Capture the cell that displays the provided text and extract its [X, Y] central coordinate. 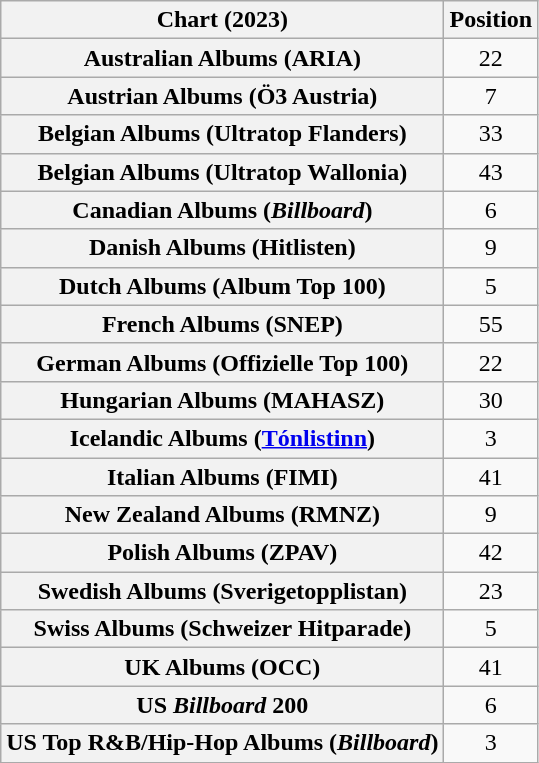
43 [491, 172]
55 [491, 324]
Dutch Albums (Album Top 100) [222, 286]
Swiss Albums (Schweizer Hitparade) [222, 629]
New Zealand Albums (RMNZ) [222, 515]
German Albums (Offizielle Top 100) [222, 362]
UK Albums (OCC) [222, 667]
Polish Albums (ZPAV) [222, 553]
French Albums (SNEP) [222, 324]
Swedish Albums (Sverigetopplistan) [222, 591]
US Top R&B/Hip-Hop Albums (Billboard) [222, 743]
Belgian Albums (Ultratop Flanders) [222, 134]
23 [491, 591]
Danish Albums (Hitlisten) [222, 248]
Icelandic Albums (Tónlistinn) [222, 438]
Italian Albums (FIMI) [222, 477]
Belgian Albums (Ultratop Wallonia) [222, 172]
42 [491, 553]
Australian Albums (ARIA) [222, 58]
Chart (2023) [222, 20]
Canadian Albums (Billboard) [222, 210]
Position [491, 20]
30 [491, 400]
7 [491, 96]
Hungarian Albums (MAHASZ) [222, 400]
33 [491, 134]
US Billboard 200 [222, 705]
Austrian Albums (Ö3 Austria) [222, 96]
